Search for the cell housing the specified text and yield its [X, Y] center coordinate. 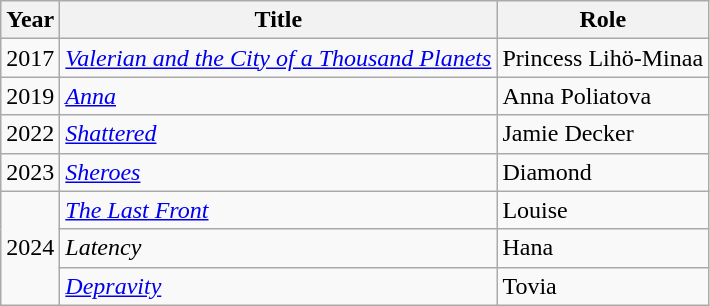
Jamie Decker [603, 134]
2019 [30, 96]
Diamond [603, 172]
Sheroes [278, 172]
Anna Poliatova [603, 96]
Title [278, 20]
Louise [603, 210]
Hana [603, 248]
Anna [278, 96]
Princess Lihö-Minaa [603, 58]
Shattered [278, 134]
Role [603, 20]
Tovia [603, 286]
2017 [30, 58]
Valerian and the City of a Thousand Planets [278, 58]
Depravity [278, 286]
The Last Front [278, 210]
2023 [30, 172]
Latency [278, 248]
2022 [30, 134]
2024 [30, 248]
Year [30, 20]
